Locate the cell with the specified text and output its (x, y) center coordinate. 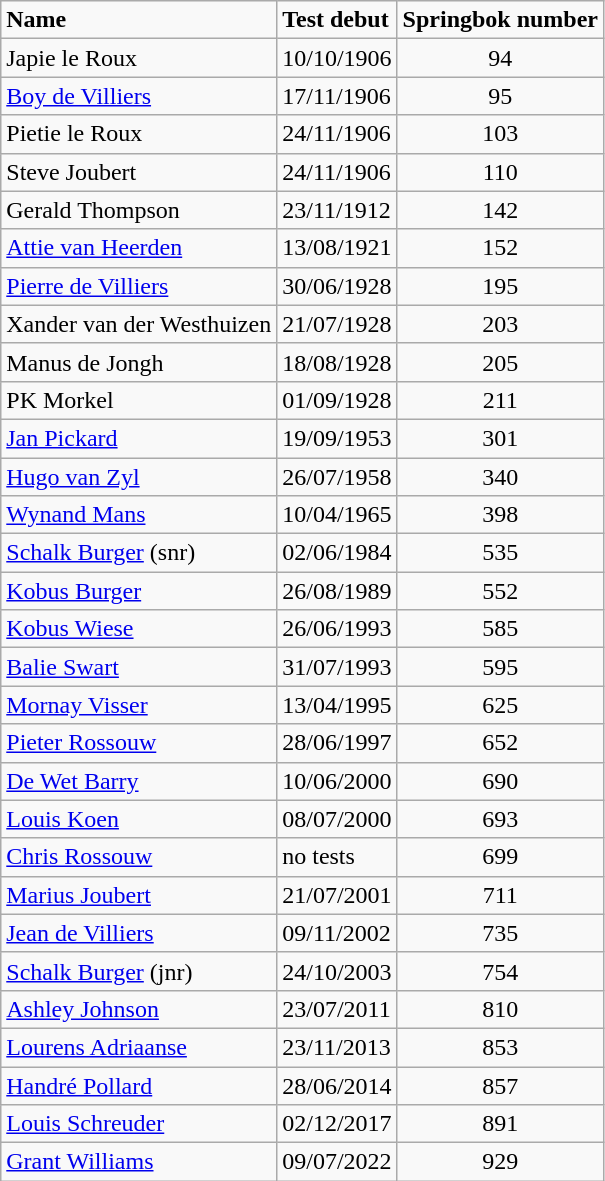
95 (500, 96)
17/11/1906 (337, 96)
Pierre de Villiers (139, 286)
652 (500, 743)
13/08/1921 (337, 248)
De Wet Barry (139, 781)
02/12/2017 (337, 1124)
Attie van Heerden (139, 248)
Louis Koen (139, 819)
10/04/1965 (337, 515)
211 (500, 400)
23/11/2013 (337, 1047)
585 (500, 629)
625 (500, 705)
Kobus Wiese (139, 629)
26/06/1993 (337, 629)
195 (500, 286)
142 (500, 210)
Boy de Villiers (139, 96)
09/11/2002 (337, 933)
203 (500, 324)
Schalk Burger (jnr) (139, 971)
no tests (337, 857)
535 (500, 553)
23/11/1912 (337, 210)
Kobus Burger (139, 591)
929 (500, 1162)
Louis Schreuder (139, 1124)
28/06/1997 (337, 743)
735 (500, 933)
Lourens Adriaanse (139, 1047)
01/09/1928 (337, 400)
26/07/1958 (337, 477)
21/07/2001 (337, 895)
340 (500, 477)
02/06/1984 (337, 553)
18/08/1928 (337, 362)
693 (500, 819)
Name (139, 20)
152 (500, 248)
Test debut (337, 20)
595 (500, 667)
28/06/2014 (337, 1085)
94 (500, 58)
Mornay Visser (139, 705)
09/07/2022 (337, 1162)
26/08/1989 (337, 591)
110 (500, 172)
205 (500, 362)
Springbok number (500, 20)
Wynand Mans (139, 515)
Grant Williams (139, 1162)
Schalk Burger (snr) (139, 553)
891 (500, 1124)
10/10/1906 (337, 58)
24/10/2003 (337, 971)
857 (500, 1085)
853 (500, 1047)
Jan Pickard (139, 438)
Japie le Roux (139, 58)
31/07/1993 (337, 667)
Manus de Jongh (139, 362)
Jean de Villiers (139, 933)
103 (500, 134)
Marius Joubert (139, 895)
30/06/1928 (337, 286)
301 (500, 438)
711 (500, 895)
754 (500, 971)
Balie Swart (139, 667)
Chris Rossouw (139, 857)
PK Morkel (139, 400)
Xander van der Westhuizen (139, 324)
08/07/2000 (337, 819)
Pietie le Roux (139, 134)
699 (500, 857)
552 (500, 591)
19/09/1953 (337, 438)
Ashley Johnson (139, 1009)
13/04/1995 (337, 705)
10/06/2000 (337, 781)
Steve Joubert (139, 172)
398 (500, 515)
Pieter Rossouw (139, 743)
Handré Pollard (139, 1085)
810 (500, 1009)
21/07/1928 (337, 324)
Hugo van Zyl (139, 477)
Gerald Thompson (139, 210)
23/07/2011 (337, 1009)
690 (500, 781)
